Scan for the cell matching the given text and deliver its (x, y) coordinate at center. 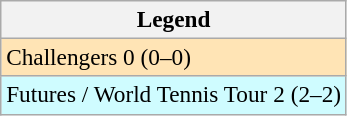
Challengers 0 (0–0) (174, 57)
Futures / World Tennis Tour 2 (2–2) (174, 95)
Legend (174, 19)
